For the text-containing cell, return its midpoint in [X, Y] coordinate format. 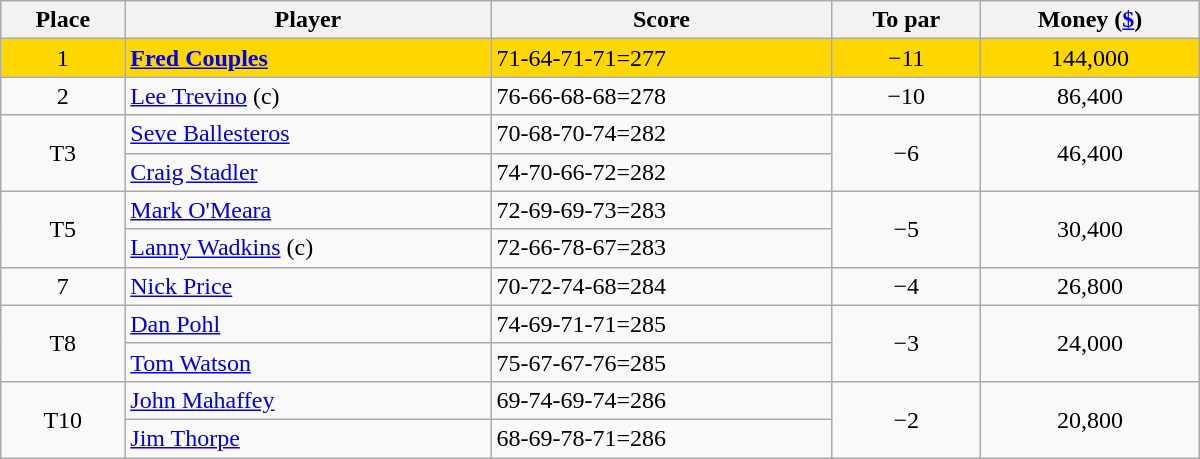
30,400 [1090, 229]
Lee Trevino (c) [308, 96]
70-68-70-74=282 [662, 134]
68-69-78-71=286 [662, 438]
−6 [906, 153]
71-64-71-71=277 [662, 58]
7 [63, 286]
Fred Couples [308, 58]
1 [63, 58]
Jim Thorpe [308, 438]
Lanny Wadkins (c) [308, 248]
76-66-68-68=278 [662, 96]
74-69-71-71=285 [662, 324]
−11 [906, 58]
Mark O'Meara [308, 210]
72-66-78-67=283 [662, 248]
T3 [63, 153]
−10 [906, 96]
−2 [906, 419]
Player [308, 20]
−3 [906, 343]
−5 [906, 229]
26,800 [1090, 286]
86,400 [1090, 96]
−4 [906, 286]
Place [63, 20]
72-69-69-73=283 [662, 210]
Dan Pohl [308, 324]
24,000 [1090, 343]
Tom Watson [308, 362]
Seve Ballesteros [308, 134]
74-70-66-72=282 [662, 172]
75-67-67-76=285 [662, 362]
2 [63, 96]
T5 [63, 229]
Money ($) [1090, 20]
70-72-74-68=284 [662, 286]
69-74-69-74=286 [662, 400]
T8 [63, 343]
144,000 [1090, 58]
Nick Price [308, 286]
20,800 [1090, 419]
To par [906, 20]
Score [662, 20]
T10 [63, 419]
John Mahaffey [308, 400]
Craig Stadler [308, 172]
46,400 [1090, 153]
